Pinpoint the cell where the given text exists, returning its [X, Y] midpoint coordinate. 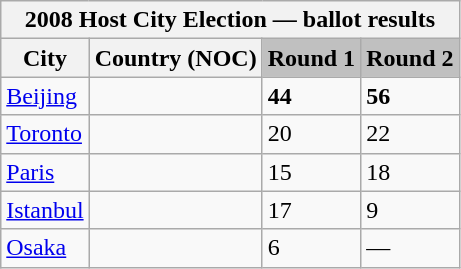
Beijing [45, 96]
6 [311, 248]
— [410, 248]
9 [410, 210]
44 [311, 96]
22 [410, 134]
2008 Host City Election — ballot results [230, 20]
City [45, 58]
17 [311, 210]
18 [410, 172]
56 [410, 96]
15 [311, 172]
Round 1 [311, 58]
Round 2 [410, 58]
Toronto [45, 134]
20 [311, 134]
Osaka [45, 248]
Country (NOC) [176, 58]
Paris [45, 172]
Istanbul [45, 210]
